Determine the (X, Y) coordinate at the center of the cell enclosing the given text.  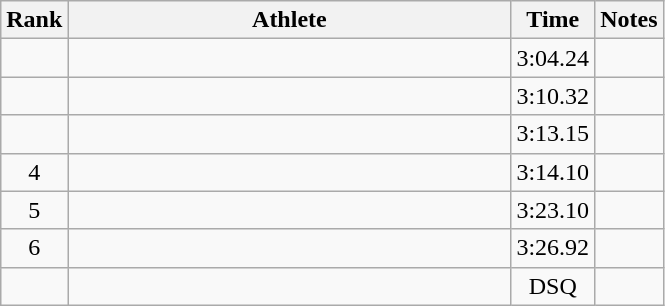
3:26.92 (553, 248)
Athlete (290, 20)
3:10.32 (553, 96)
5 (34, 210)
6 (34, 248)
Notes (629, 20)
Time (553, 20)
3:04.24 (553, 58)
3:14.10 (553, 172)
3:13.15 (553, 134)
3:23.10 (553, 210)
Rank (34, 20)
DSQ (553, 286)
4 (34, 172)
